Scan for the cell matching the given text and deliver its [x, y] coordinate at center. 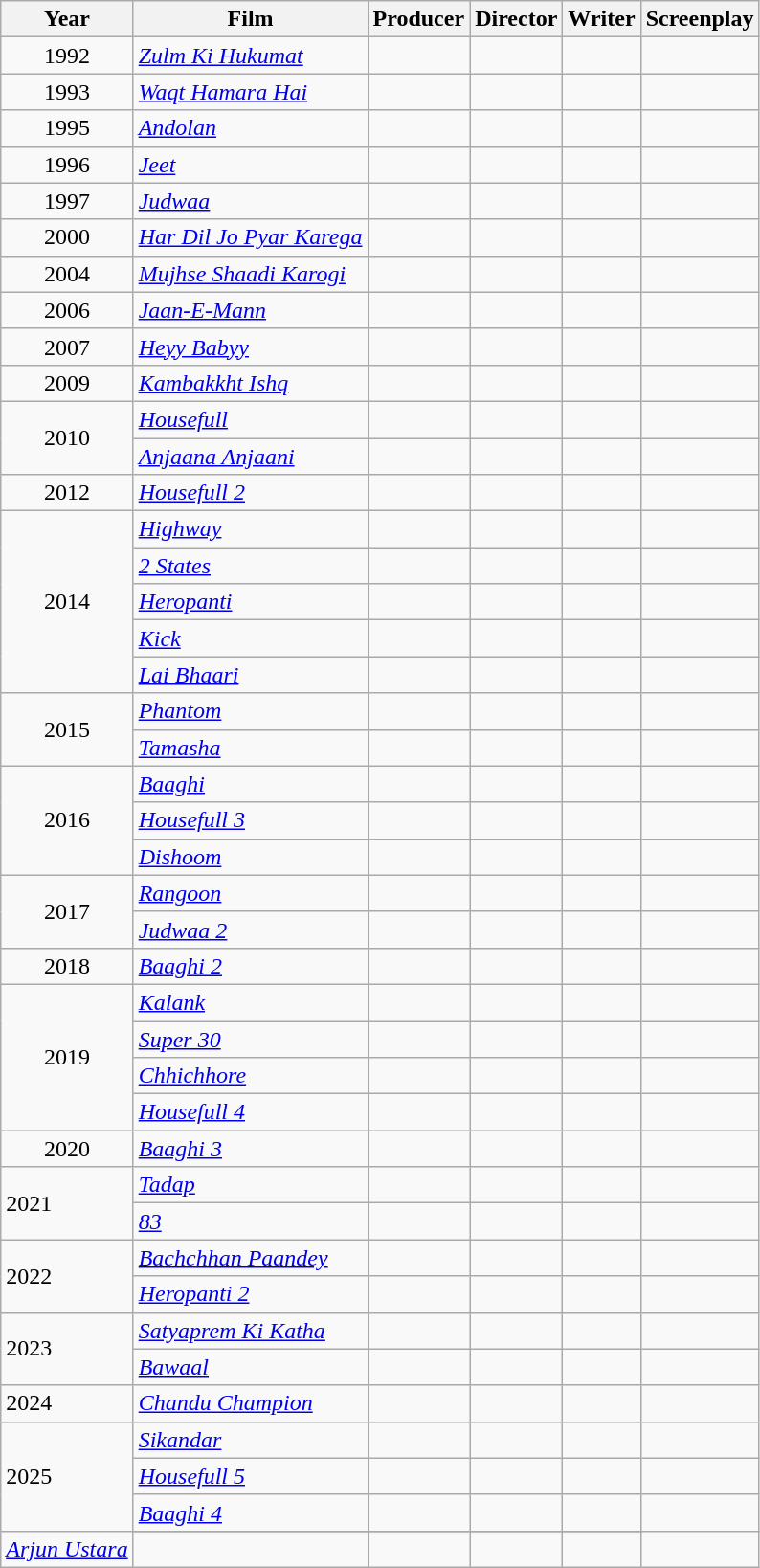
Sikandar [251, 1440]
2012 [67, 493]
Baaghi 2 [251, 966]
2000 [67, 237]
2017 [67, 911]
Jaan-E-Mann [251, 310]
Housefull 2 [251, 493]
1995 [67, 128]
Bachchhan Paandey [251, 1258]
Andolan [251, 128]
Heropanti 2 [251, 1294]
Baaghi 4 [251, 1512]
2020 [67, 1149]
2004 [67, 274]
2024 [67, 1403]
Chandu Champion [251, 1403]
Zulm Ki Hukumat [251, 56]
Judwaa 2 [251, 930]
Housefull 5 [251, 1476]
Waqt Hamara Hai [251, 92]
Mujhse Shaadi Karogi [251, 274]
Screenplay [700, 19]
2015 [67, 729]
Baaghi [251, 784]
Director [517, 19]
2023 [67, 1349]
2022 [67, 1276]
Satyaprem Ki Katha [251, 1331]
Dishoom [251, 857]
Jeet [251, 165]
1996 [67, 165]
Producer [419, 19]
Anjaana Anjaani [251, 457]
Highway [251, 529]
2009 [67, 383]
Housefull 3 [251, 820]
1993 [67, 92]
2006 [67, 310]
Kick [251, 638]
Arjun Ustara [67, 1549]
Kambakkht Ishq [251, 383]
2010 [67, 437]
Film [251, 19]
Tadap [251, 1185]
2021 [67, 1203]
Chhichhore [251, 1076]
2016 [67, 820]
Phantom [251, 711]
Har Dil Jo Pyar Karega [251, 237]
Judwaa [251, 201]
Writer [601, 19]
Kalank [251, 1002]
Rangoon [251, 893]
Bawaal [251, 1367]
Housefull 4 [251, 1112]
Baaghi 3 [251, 1149]
Year [67, 19]
2019 [67, 1057]
2018 [67, 966]
2007 [67, 347]
2025 [67, 1476]
Heyy Babyy [251, 347]
Heropanti [251, 602]
Super 30 [251, 1039]
2014 [67, 602]
2 States [251, 566]
1992 [67, 56]
Tamasha [251, 748]
83 [251, 1221]
Lai Bhaari [251, 675]
1997 [67, 201]
Housefull [251, 419]
